Identify which cell holds the provided text, then report its [X, Y] central coordinate. 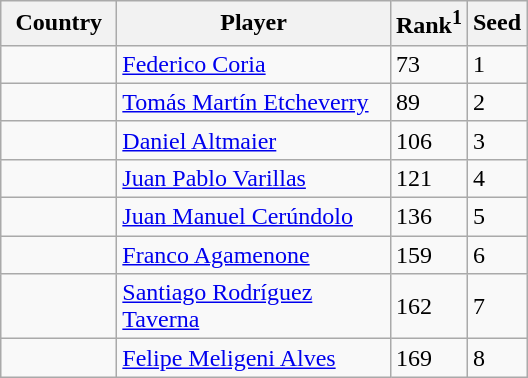
Juan Manuel Cerúndolo [254, 217]
4 [496, 178]
3 [496, 140]
Santiago Rodríguez Taverna [254, 306]
5 [496, 217]
Seed [496, 24]
Tomás Martín Etcheverry [254, 102]
Felipe Meligeni Alves [254, 358]
Juan Pablo Varillas [254, 178]
89 [428, 102]
Rank1 [428, 24]
136 [428, 217]
159 [428, 255]
121 [428, 178]
Player [254, 24]
106 [428, 140]
Daniel Altmaier [254, 140]
Federico Coria [254, 64]
8 [496, 358]
162 [428, 306]
Country [59, 24]
Franco Agamenone [254, 255]
6 [496, 255]
73 [428, 64]
7 [496, 306]
169 [428, 358]
2 [496, 102]
1 [496, 64]
